Locate the cell with the specified text and output its (x, y) center coordinate. 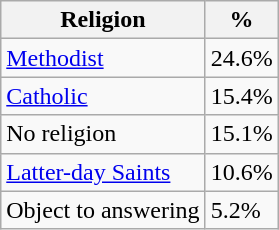
15.4% (242, 96)
Object to answering (103, 210)
No religion (103, 134)
24.6% (242, 58)
10.6% (242, 172)
Latter-day Saints (103, 172)
% (242, 20)
Religion (103, 20)
Methodist (103, 58)
15.1% (242, 134)
Catholic (103, 96)
5.2% (242, 210)
